Return [X, Y] of the center of cell containing provided text 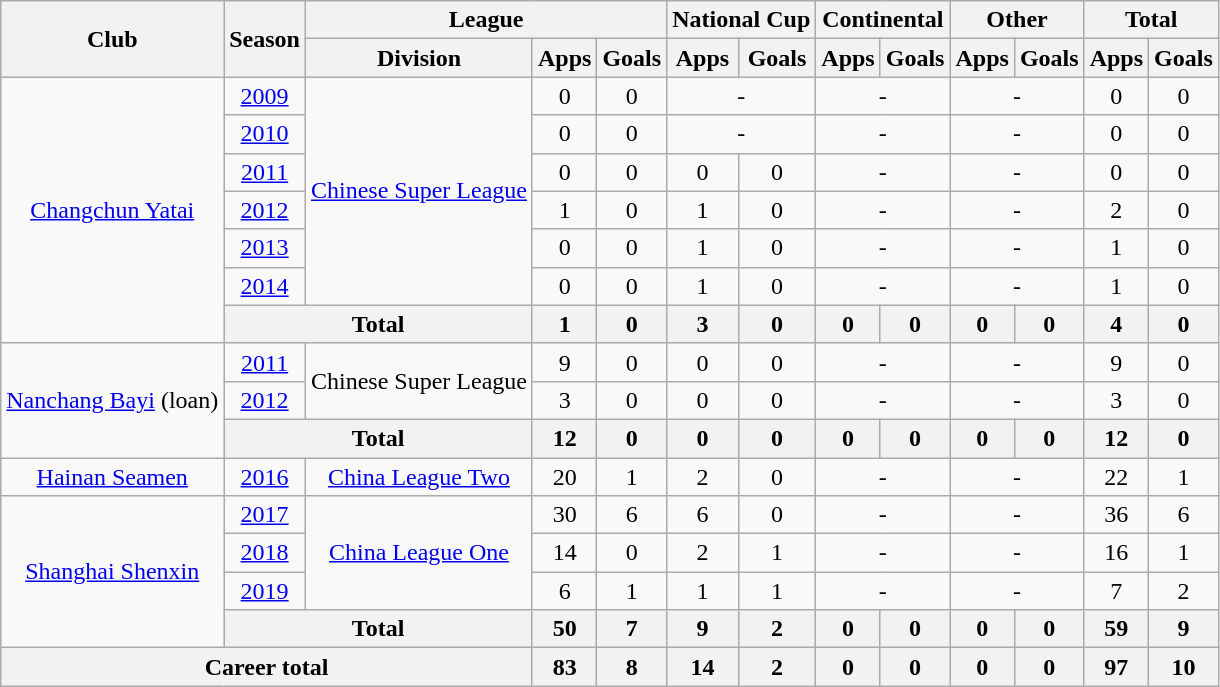
97 [1116, 667]
2017 [265, 515]
Continental [883, 20]
Division [418, 58]
36 [1116, 515]
4 [1116, 324]
Season [265, 39]
Hainan Seamen [112, 477]
30 [564, 515]
20 [564, 477]
10 [1184, 667]
National Cup [742, 20]
83 [564, 667]
Nanchang Bayi (loan) [112, 400]
League [486, 20]
Career total [267, 667]
2019 [265, 591]
Other [1017, 20]
2013 [265, 248]
2009 [265, 96]
16 [1116, 553]
China League Two [418, 477]
2010 [265, 134]
2016 [265, 477]
Shanghai Shenxin [112, 572]
50 [564, 629]
Changchun Yatai [112, 210]
8 [632, 667]
2018 [265, 553]
Club [112, 39]
China League One [418, 553]
2014 [265, 286]
22 [1116, 477]
59 [1116, 629]
